Capture the cell that displays the provided text and extract its (X, Y) central coordinate. 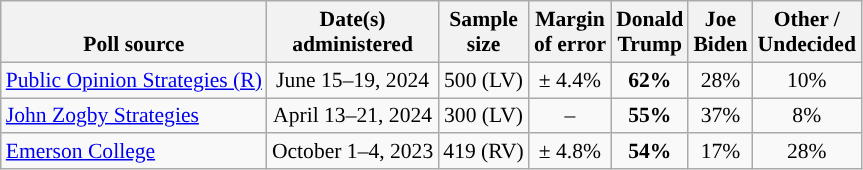
300 (LV) (484, 116)
John Zogby Strategies (134, 116)
17% (720, 152)
Poll source (134, 32)
Marginof error (570, 32)
62% (650, 80)
Donald Trump (650, 32)
Other /Undecided (807, 32)
Public Opinion Strategies (R) (134, 80)
Emerson College (134, 152)
October 1–4, 2023 (352, 152)
– (570, 116)
Samplesize (484, 32)
± 4.4% (570, 80)
419 (RV) (484, 152)
April 13–21, 2024 (352, 116)
55% (650, 116)
37% (720, 116)
500 (LV) (484, 80)
54% (650, 152)
± 4.8% (570, 152)
Date(s)administered (352, 32)
June 15–19, 2024 (352, 80)
JoeBiden (720, 32)
8% (807, 116)
10% (807, 80)
